Scan for the cell matching the given text and deliver its (X, Y) coordinate at center. 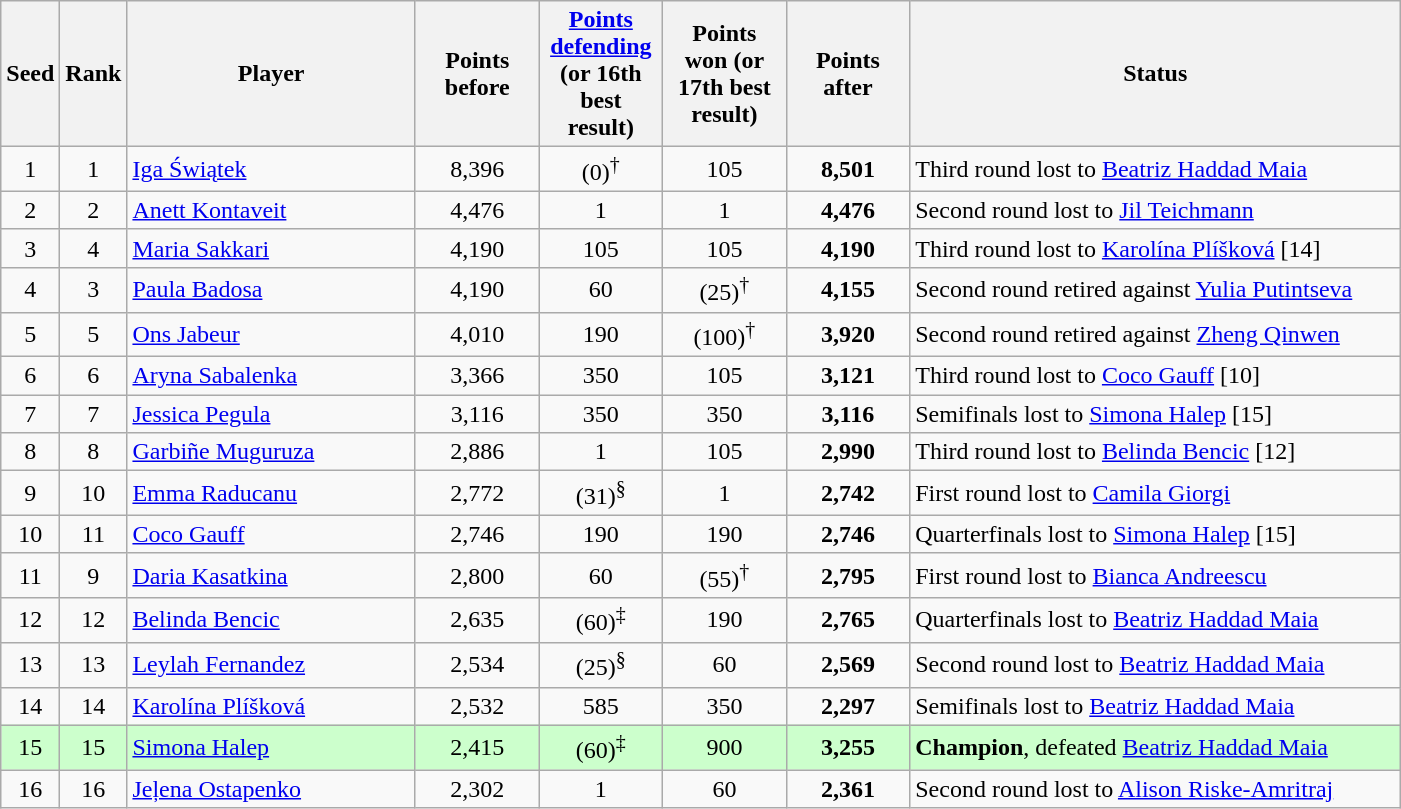
2,800 (477, 576)
Anett Kontaveit (272, 210)
Belinda Bencic (272, 620)
First round lost to Bianca Andreescu (1156, 576)
First round lost to Camila Giorgi (1156, 494)
(31)§ (601, 494)
2,742 (848, 494)
Karolína Plíšková (272, 706)
Third round lost to Karolína Plíšková [14] (1156, 248)
585 (601, 706)
Jeļena Ostapenko (272, 789)
Points won (or 17th best result) (725, 74)
Third round lost to Belinda Bencic [12] (1156, 452)
Leylah Fernandez (272, 666)
Iga Świątek (272, 170)
(25)† (725, 290)
Quarterfinals lost to Simona Halep [15] (1156, 534)
Simona Halep (272, 748)
Second round retired against Zheng Qinwen (1156, 334)
Aryna Sabalenka (272, 376)
Semifinals lost to Beatriz Haddad Maia (1156, 706)
Player (272, 74)
Second round retired against Yulia Putintseva (1156, 290)
(55)† (725, 576)
3,366 (477, 376)
2,765 (848, 620)
Jessica Pegula (272, 414)
2,415 (477, 748)
2,361 (848, 789)
Garbiñe Muguruza (272, 452)
(100)† (725, 334)
Status (1156, 74)
Quarterfinals lost to Beatriz Haddad Maia (1156, 620)
2,569 (848, 666)
2,635 (477, 620)
8,501 (848, 170)
Second round lost to Beatriz Haddad Maia (1156, 666)
4,155 (848, 290)
Seed (30, 74)
Points defending (or 16th best result) (601, 74)
2,297 (848, 706)
2,990 (848, 452)
Paula Badosa (272, 290)
Semifinals lost to Simona Halep [15] (1156, 414)
Maria Sakkari (272, 248)
Points before (477, 74)
3,255 (848, 748)
2,772 (477, 494)
(25)§ (601, 666)
2,532 (477, 706)
3,920 (848, 334)
Second round lost to Alison Riske-Amritraj (1156, 789)
3,121 (848, 376)
Emma Raducanu (272, 494)
Points after (848, 74)
(0)† (601, 170)
Third round lost to Beatriz Haddad Maia (1156, 170)
8,396 (477, 170)
2,795 (848, 576)
2,886 (477, 452)
Coco Gauff (272, 534)
Second round lost to Jil Teichmann (1156, 210)
Third round lost to Coco Gauff [10] (1156, 376)
Champion, defeated Beatriz Haddad Maia (1156, 748)
Ons Jabeur (272, 334)
Rank (94, 74)
900 (725, 748)
2,534 (477, 666)
Daria Kasatkina (272, 576)
2,302 (477, 789)
4,010 (477, 334)
